Return (X, Y) of the center of cell containing provided text 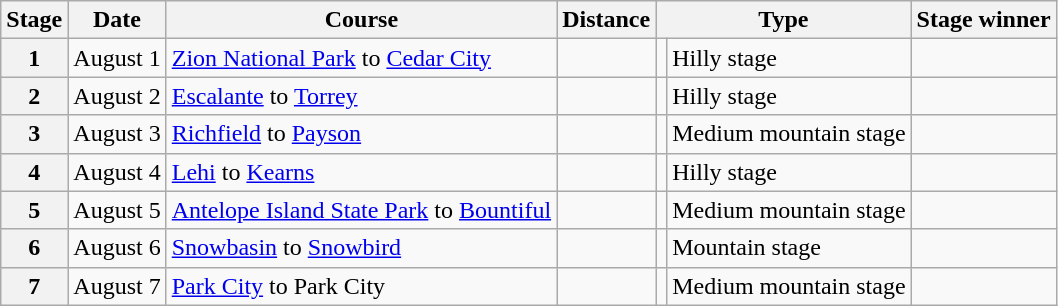
Antelope Island State Park to Bountiful (361, 210)
Zion National Park to Cedar City (361, 58)
Mountain stage (789, 248)
Type (784, 20)
Snowbasin to Snowbird (361, 248)
Lehi to Kearns (361, 172)
August 5 (117, 210)
3 (34, 134)
Escalante to Torrey (361, 96)
Date (117, 20)
August 3 (117, 134)
August 4 (117, 172)
Richfield to Payson (361, 134)
Course (361, 20)
4 (34, 172)
5 (34, 210)
August 2 (117, 96)
7 (34, 286)
August 6 (117, 248)
August 1 (117, 58)
Distance (606, 20)
6 (34, 248)
2 (34, 96)
Stage winner (984, 20)
1 (34, 58)
Stage (34, 20)
Park City to Park City (361, 286)
August 7 (117, 286)
